Output the (x, y) coordinate of the center of the cell containing the given text.  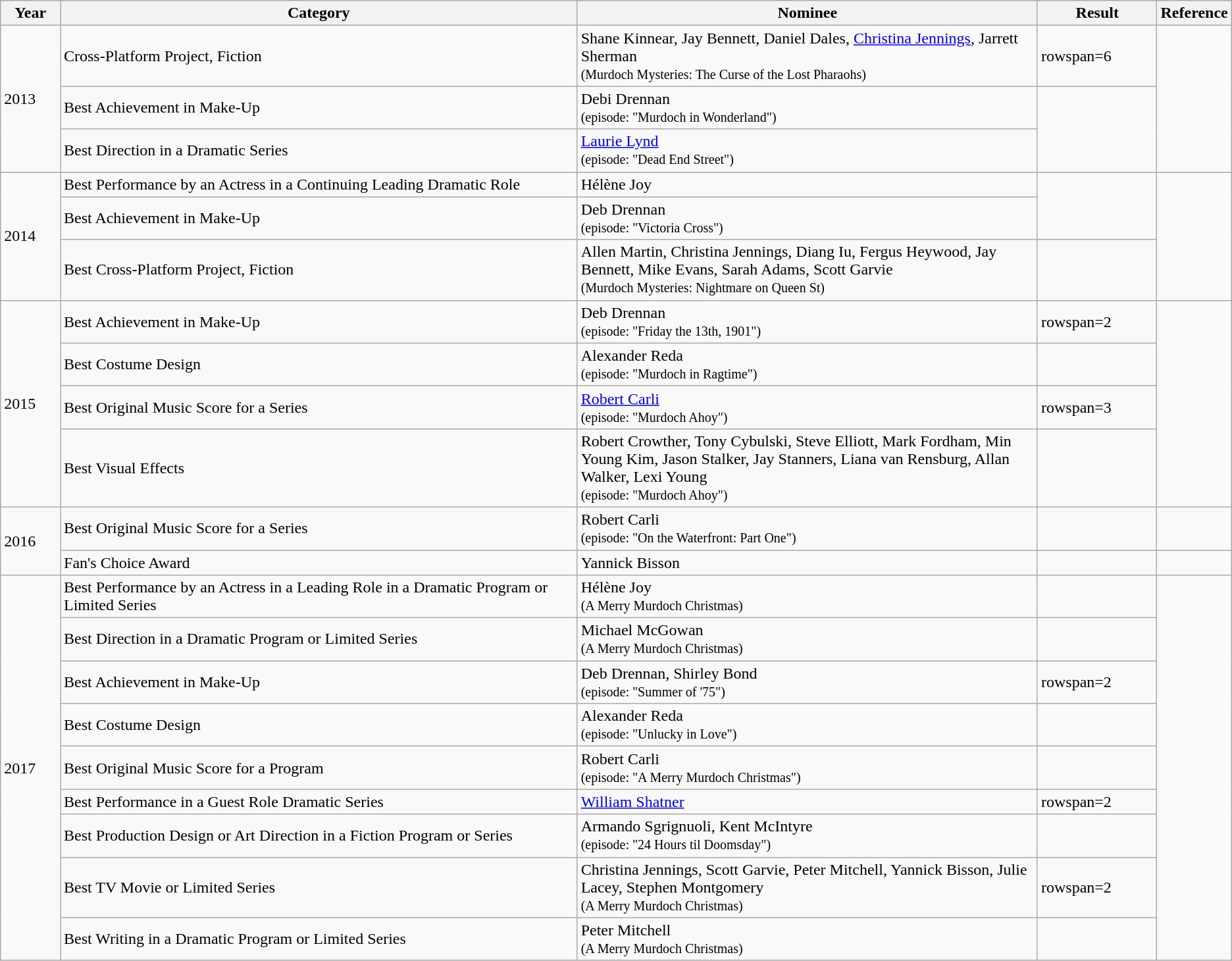
Shane Kinnear, Jay Bennett, Daniel Dales, Christina Jennings, Jarrett Sherman(Murdoch Mysteries: The Curse of the Lost Pharaohs) (807, 56)
Christina Jennings, Scott Garvie, Peter Mitchell, Yannick Bisson, Julie Lacey, Stephen Montgomery(A Merry Murdoch Christmas) (807, 887)
Deb Drennan(episode: "Victoria Cross") (807, 219)
Best Direction in a Dramatic Series (319, 150)
Robert Carli(episode: "Murdoch Ahoy") (807, 407)
2017 (30, 768)
Best Performance by an Actress in a Continuing Leading Dramatic Role (319, 184)
Best Visual Effects (319, 467)
Best Production Design or Art Direction in a Fiction Program or Series (319, 836)
Alexander Reda(episode: "Unlucky in Love") (807, 725)
Debi Drennan(episode: "Murdoch in Wonderland") (807, 108)
William Shatner (807, 802)
Nominee (807, 13)
Best Performance in a Guest Role Dramatic Series (319, 802)
Deb Drennan, Shirley Bond(episode: "Summer of '75") (807, 682)
Year (30, 13)
rowspan=6 (1097, 56)
Hélène Joy(A Merry Murdoch Christmas) (807, 596)
Category (319, 13)
Robert Carli(episode: "A Merry Murdoch Christmas") (807, 767)
Best Direction in a Dramatic Program or Limited Series (319, 640)
Best Performance by an Actress in a Leading Role in a Dramatic Program or Limited Series (319, 596)
Cross-Platform Project, Fiction (319, 56)
Best Writing in a Dramatic Program or Limited Series (319, 939)
Result (1097, 13)
2016 (30, 541)
Michael McGowan(A Merry Murdoch Christmas) (807, 640)
Best Achievement in Make‐Up (319, 219)
Alexander Reda(episode: "Murdoch in Ragtime") (807, 365)
Reference (1194, 13)
Best Cross‐Platform Project, Fiction (319, 270)
Robert Carli(episode: "On the Waterfront: Part One") (807, 528)
2014 (30, 236)
Armando Sgrignuoli, Kent McIntyre(episode: "24 Hours til Doomsday") (807, 836)
Yannick Bisson (807, 563)
Best TV Movie or Limited Series (319, 887)
Peter Mitchell(A Merry Murdoch Christmas) (807, 939)
Laurie Lynd(episode: "Dead End Street") (807, 150)
2013 (30, 99)
Fan's Choice Award (319, 563)
Hélène Joy (807, 184)
Best Original Music Score for a Program (319, 767)
2015 (30, 403)
rowspan=3 (1097, 407)
Deb Drennan(episode: "Friday the 13th, 1901") (807, 321)
